For the text-containing cell, return its midpoint in (x, y) coordinate format. 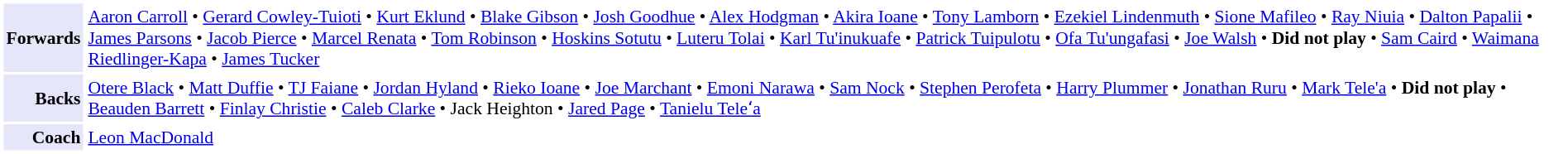
Backs (43, 98)
Leon MacDonald (825, 137)
Coach (43, 137)
Forwards (43, 37)
